Locate the cell with the specified text and output its [x, y] center coordinate. 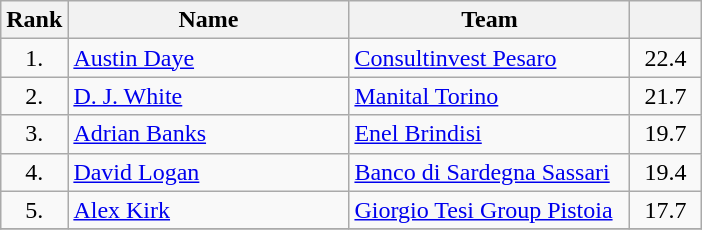
Enel Brindisi [490, 134]
Rank [34, 20]
22.4 [666, 58]
Austin Daye [208, 58]
Adrian Banks [208, 134]
3. [34, 134]
19.4 [666, 172]
Manital Torino [490, 96]
4. [34, 172]
D. J. White [208, 96]
Giorgio Tesi Group Pistoia [490, 210]
1. [34, 58]
David Logan [208, 172]
Alex Kirk [208, 210]
Banco di Sardegna Sassari [490, 172]
19.7 [666, 134]
5. [34, 210]
21.7 [666, 96]
Name [208, 20]
Team [490, 20]
Consultinvest Pesaro [490, 58]
17.7 [666, 210]
2. [34, 96]
